Output the [X, Y] coordinate of the center of the cell containing the given text.  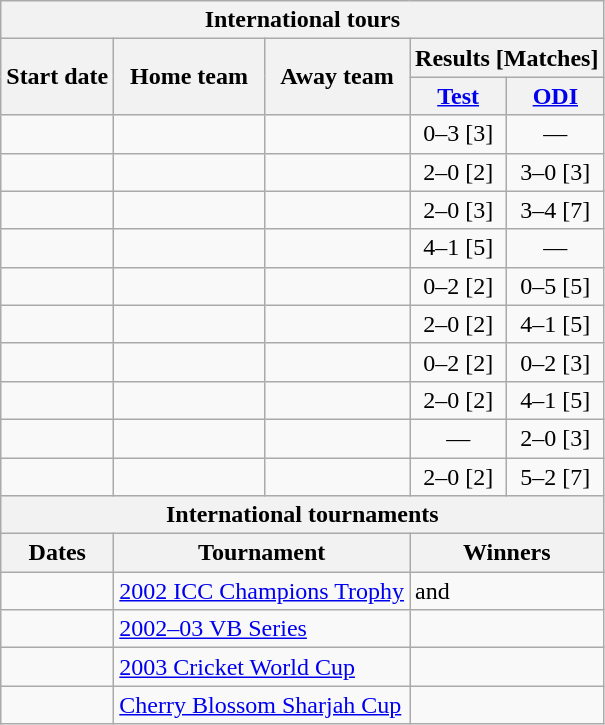
Winners [507, 553]
Test [458, 96]
5–2 [7] [556, 477]
ODI [556, 96]
2003 Cricket World Cup [262, 667]
0–5 [5] [556, 286]
Cherry Blossom Sharjah Cup [262, 705]
Start date [58, 77]
0–2 [3] [556, 362]
2002–03 VB Series [262, 629]
0–3 [3] [458, 134]
International tours [302, 20]
International tournaments [302, 515]
3–4 [7] [556, 210]
Dates [58, 553]
and [507, 591]
2002 ICC Champions Trophy [262, 591]
Home team [189, 77]
Away team [336, 77]
Tournament [262, 553]
Results [Matches] [507, 58]
3–0 [3] [556, 172]
